Locate the cell with the specified text and output its (x, y) center coordinate. 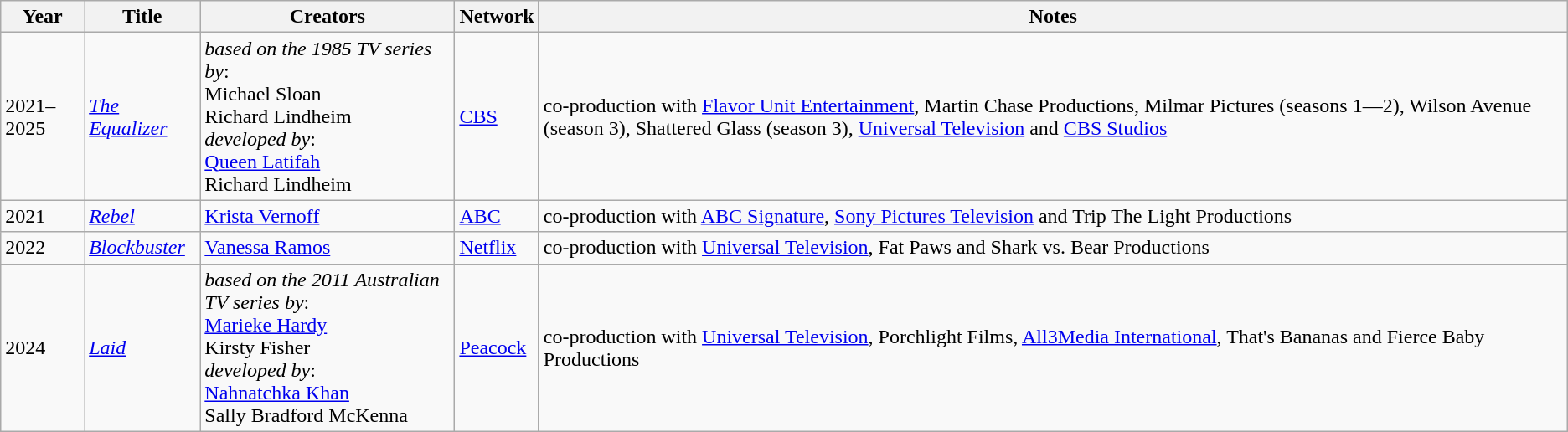
co-production with Universal Television, Fat Paws and Shark vs. Bear Productions (1053, 248)
Year (43, 17)
CBS (497, 116)
2024 (43, 347)
Krista Vernoff (328, 216)
Rebel (142, 216)
Laid (142, 347)
Blockbuster (142, 248)
Creators (328, 17)
based on the 2011 Australian TV series by:Marieke HardyKirsty Fisherdeveloped by:Nahnatchka KhanSally Bradford McKenna (328, 347)
Vanessa Ramos (328, 248)
co-production with ABC Signature, Sony Pictures Television and Trip The Light Productions (1053, 216)
2022 (43, 248)
co-production with Universal Television, Porchlight Films, All3Media International, That's Bananas and Fierce Baby Productions (1053, 347)
Netflix (497, 248)
ABC (497, 216)
Title (142, 17)
The Equalizer (142, 116)
Peacock (497, 347)
2021 (43, 216)
based on the 1985 TV series by:Michael SloanRichard Lindheimdeveloped by:Queen LatifahRichard Lindheim (328, 116)
Notes (1053, 17)
2021–2025 (43, 116)
Network (497, 17)
